Extract the [x, y] coordinate from the center of the cell holding the provided text.  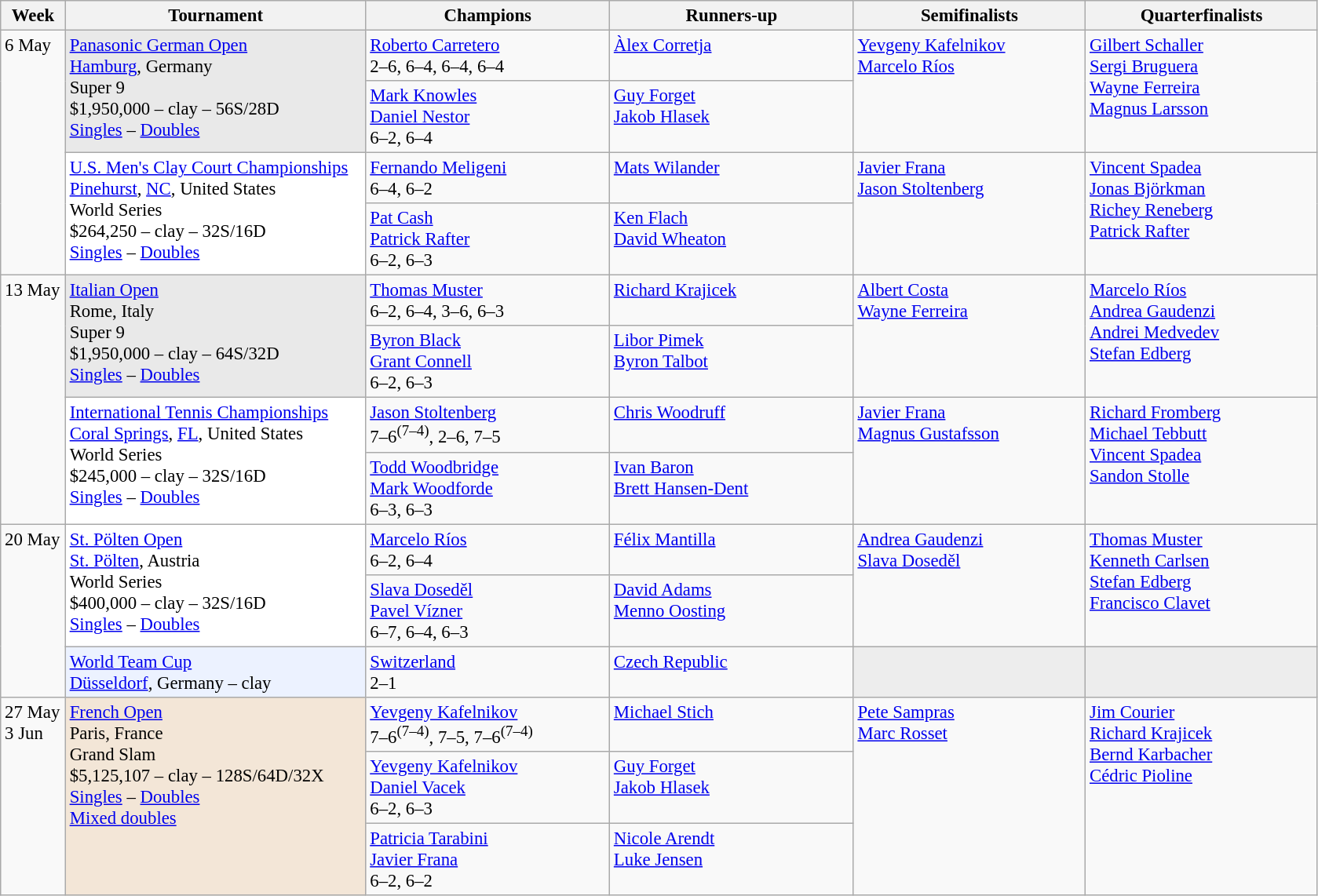
Àlex Corretja [732, 56]
Javier Frana Jason Stoltenberg [969, 214]
Mark Knowles Daniel Nestor 6–2, 6–4 [488, 117]
French Open Paris, FranceGrand Slam$5,125,107 – clay – 128S/64D/32XSingles – Doubles Mixed doubles [215, 796]
Slava Doseděl Pavel Vízner 6–7, 6–4, 6–3 [488, 610]
Ivan Baron Brett Hansen-Dent [732, 488]
27 May 3 Jun [33, 796]
Chris Woodruff [732, 425]
Marcelo Ríos Andrea Gaudenzi Andrei Medvedev Stefan Edberg [1202, 337]
Roberto Carretero 2–6, 6–4, 6–4, 6–4 [488, 56]
U.S. Men's Clay Court Championships Pinehurst, NC, United StatesWorld Series$264,250 – clay – 32S/16DSingles – Doubles [215, 214]
Thomas Muster 6–2, 6–4, 3–6, 6–3 [488, 301]
Yevgeny Kafelnikov Marcelo Ríos [969, 92]
Richard Krajicek [732, 301]
Mats Wilander [732, 179]
Panasonic German Open Hamburg, GermanySuper 9$1,950,000 – clay – 56S/28DSingles – Doubles [215, 92]
Quarterfinalists [1202, 16]
6 May [33, 153]
Czech Republic [732, 672]
Yevgeny Kafelnikov7–6(7–4), 7–5, 7–6(7–4) [488, 725]
Michael Stich [732, 725]
Byron Black Grant Connell 6–2, 6–3 [488, 362]
International Tennis Championships Coral Springs, FL, United StatesWorld Series$245,000 – clay – 32S/16DSingles – Doubles [215, 461]
Richard Fromberg Michael Tebbutt Vincent Spadea Sandon Stolle [1202, 461]
Vincent Spadea Jonas Björkman Richey Reneberg Patrick Rafter [1202, 214]
Libor Pimek Byron Talbot [732, 362]
Ken Flach David Wheaton [732, 239]
St. Pölten Open St. Pölten, AustriaWorld Series$400,000 – clay – 32S/16DSingles – Doubles [215, 585]
Semifinalists [969, 16]
Patricia Tarabini Javier Frana 6–2, 6–2 [488, 859]
Yevgeny Kafelnikov Daniel Vacek 6–2, 6–3 [488, 788]
Italian Open Rome, ItalySuper 9$1,950,000 – clay – 64S/32DSingles – Doubles [215, 337]
Andrea Gaudenzi Slava Doseděl [969, 585]
Jim Courier Richard Krajicek Bernd Karbacher Cédric Pioline [1202, 796]
Runners-up [732, 16]
Javier Frana Magnus Gustafsson [969, 461]
Week [33, 16]
Pat Cash Patrick Rafter 6–2, 6–3 [488, 239]
Tournament [215, 16]
Switzerland2–1 [488, 672]
Gilbert Schaller Sergi Bruguera Wayne Ferreira Magnus Larsson [1202, 92]
Todd Woodbridge Mark Woodforde 6–3, 6–3 [488, 488]
Félix Mantilla [732, 549]
World Team CupDüsseldorf, Germany – clay [215, 672]
Champions [488, 16]
Jason Stoltenberg 7–6(7–4), 2–6, 7–5 [488, 425]
Thomas Muster Kenneth Carlsen Stefan Edberg Francisco Clavet [1202, 585]
Fernando Meligeni 6–4, 6–2 [488, 179]
13 May [33, 400]
David Adams Menno Oosting [732, 610]
Pete Sampras Marc Rosset [969, 796]
Nicole Arendt Luke Jensen [732, 859]
Albert Costa Wayne Ferreira [969, 337]
Marcelo Ríos 6–2, 6–4 [488, 549]
20 May [33, 610]
